Output the (x, y) coordinate of the center of the cell containing the given text.  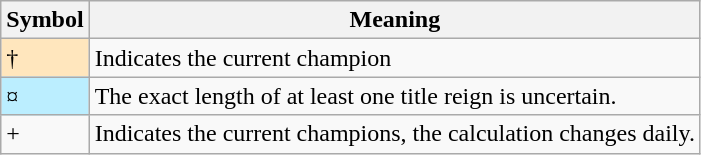
Meaning (394, 20)
† (45, 58)
Indicates the current champions, the calculation changes daily. (394, 134)
¤ (45, 96)
Symbol (45, 20)
+ (45, 134)
Indicates the current champion (394, 58)
The exact length of at least one title reign is uncertain. (394, 96)
